Return the (X, Y) coordinate for the center point of the cell that contains the specified text.  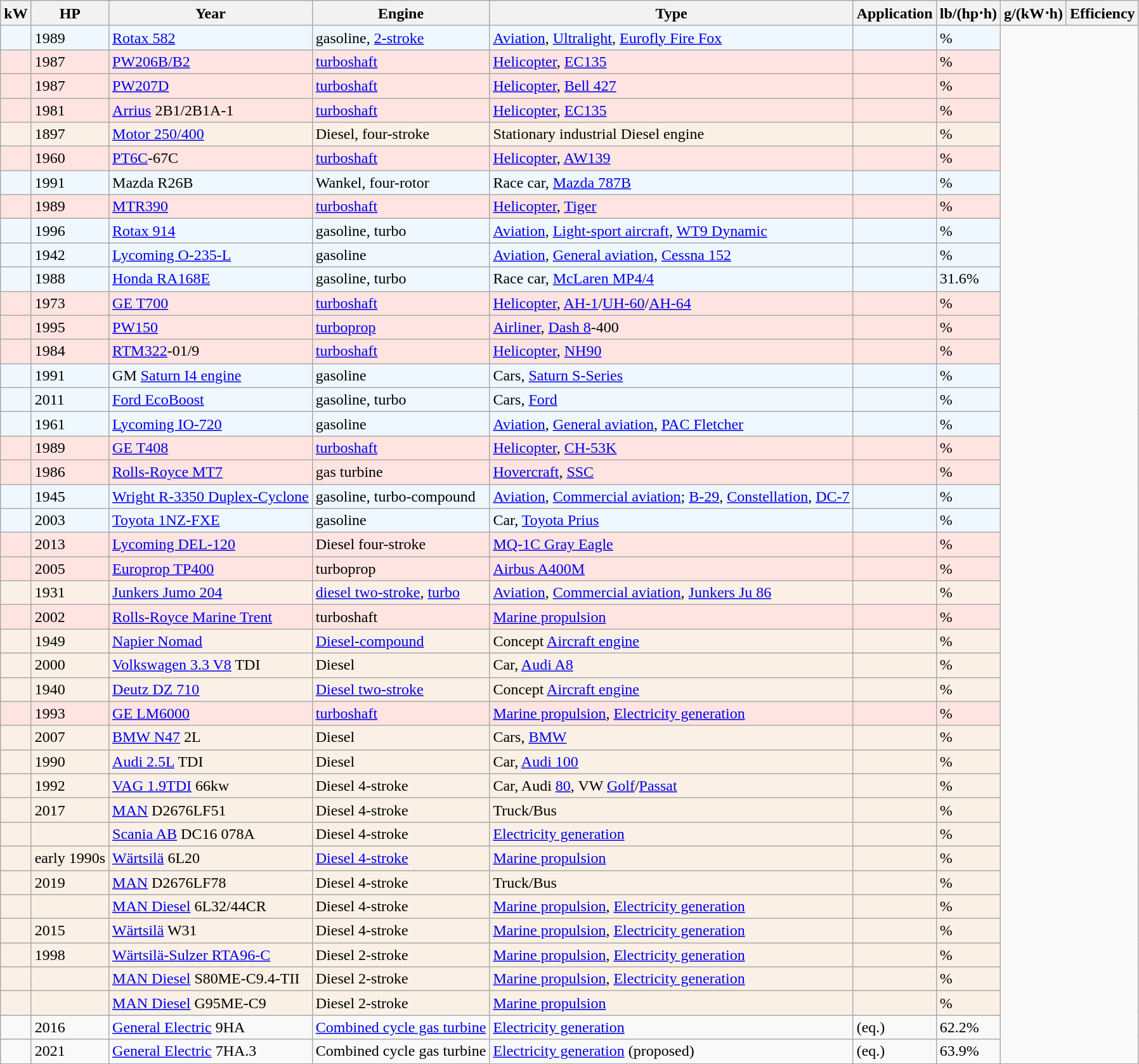
MAN Diesel G95ME-C9 (211, 1003)
63.9% (968, 1051)
2017 (70, 810)
MAN Diesel 6L32/44CR (211, 907)
Rotax 914 (211, 231)
gas turbine (401, 472)
1949 (70, 641)
Motor 250/400 (211, 134)
1995 (70, 327)
Stationary industrial Diesel engine (671, 134)
31.6% (968, 279)
Car, Toyota Prius (671, 521)
1961 (70, 424)
Aviation, Commercial aviation; B-29, Constellation, DC-7 (671, 496)
g/(kW⋅h) (1034, 13)
Lycoming O-235-L (211, 255)
Cars, BMW (671, 737)
VAG 1.9TDI 66kw (211, 786)
RTM322-01/9 (211, 351)
2016 (70, 1027)
Helicopter, Tiger (671, 207)
1986 (70, 472)
Arrius 2B1/2B1A-1 (211, 110)
PW206B/B2 (211, 62)
Helicopter, Bell 427 (671, 86)
GE T408 (211, 448)
Type (671, 13)
Lycoming DEL-120 (211, 545)
GM Saturn I4 engine (211, 375)
MAN D2676LF51 (211, 810)
MQ-1C Gray Eagle (671, 545)
Helicopter, NH90 (671, 351)
GE T700 (211, 303)
2021 (70, 1051)
Audi 2.5L TDI (211, 762)
1992 (70, 786)
62.2% (968, 1027)
1984 (70, 351)
1981 (70, 110)
Mazda R26B (211, 183)
2007 (70, 737)
1960 (70, 159)
Diesel-compound (401, 641)
1993 (70, 713)
Volkswagen 3.3 V8 TDI (211, 665)
PW207D (211, 86)
Aviation, General aviation, Cessna 152 (671, 255)
Helicopter, AW139 (671, 159)
1996 (70, 231)
Diesel four-stroke (401, 545)
2015 (70, 931)
2013 (70, 545)
1990 (70, 762)
Hovercraft, SSC (671, 472)
2002 (70, 617)
Engine (401, 13)
Scania AB DC16 078A (211, 834)
Napier Nomad (211, 641)
Wärtsilä-Sulzer RTA96-C (211, 955)
Rolls-Royce Marine Trent (211, 617)
Car, Audi A8 (671, 665)
PT6C-67C (211, 159)
Year (211, 13)
Car, Audi 80, VW Golf/Passat (671, 786)
Helicopter, CH-53K (671, 448)
2011 (70, 399)
Aviation, Commercial aviation, Junkers Ju 86 (671, 593)
GE LM6000 (211, 713)
Toyota 1NZ-FXE (211, 521)
General Electric 9HA (211, 1027)
Wankel, four-rotor (401, 183)
Application (894, 13)
Europrop TP400 (211, 569)
Efficiency (1102, 13)
Cars, Saturn S-Series (671, 375)
2005 (70, 569)
PW150 (211, 327)
Airbus A400M (671, 569)
Airliner, Dash 8-400 (671, 327)
Lycoming IO-720 (211, 424)
1973 (70, 303)
MAN Diesel S80ME-C9.4-TII (211, 979)
Ford EcoBoost (211, 399)
2000 (70, 665)
Helicopter, AH-1/UH-60/AH-64 (671, 303)
Wärtsilä W31 (211, 931)
MTR390 (211, 207)
1931 (70, 593)
Race car, Mazda 787B (671, 183)
1940 (70, 689)
Race car, McLaren MP4/4 (671, 279)
Wärtsilä 6L20 (211, 858)
MAN D2676LF78 (211, 882)
HP (70, 13)
1897 (70, 134)
1942 (70, 255)
Rolls-Royce MT7 (211, 472)
gasoline, 2-stroke (401, 37)
Aviation, Light-sport aircraft, WT9 Dynamic (671, 231)
Honda RA168E (211, 279)
Junkers Jumo 204 (211, 593)
Diesel, four-stroke (401, 134)
Aviation, Ultralight, Eurofly Fire Fox (671, 37)
Electricity generation (proposed) (671, 1051)
Deutz DZ 710 (211, 689)
kW (16, 13)
1945 (70, 496)
Diesel two-stroke (401, 689)
1998 (70, 955)
General Electric 7HA.3 (211, 1051)
1988 (70, 279)
Rotax 582 (211, 37)
2019 (70, 882)
early 1990s (70, 858)
Wright R-3350 Duplex-Cyclone (211, 496)
Car, Audi 100 (671, 762)
2003 (70, 521)
Cars, Ford (671, 399)
BMW N47 2L (211, 737)
gasoline, turbo-compound (401, 496)
Aviation, General aviation, PAC Fletcher (671, 424)
lb/(hp⋅h) (968, 13)
diesel two-stroke, turbo (401, 593)
